Pinpoint the cell where the given text exists, returning its [X, Y] midpoint coordinate. 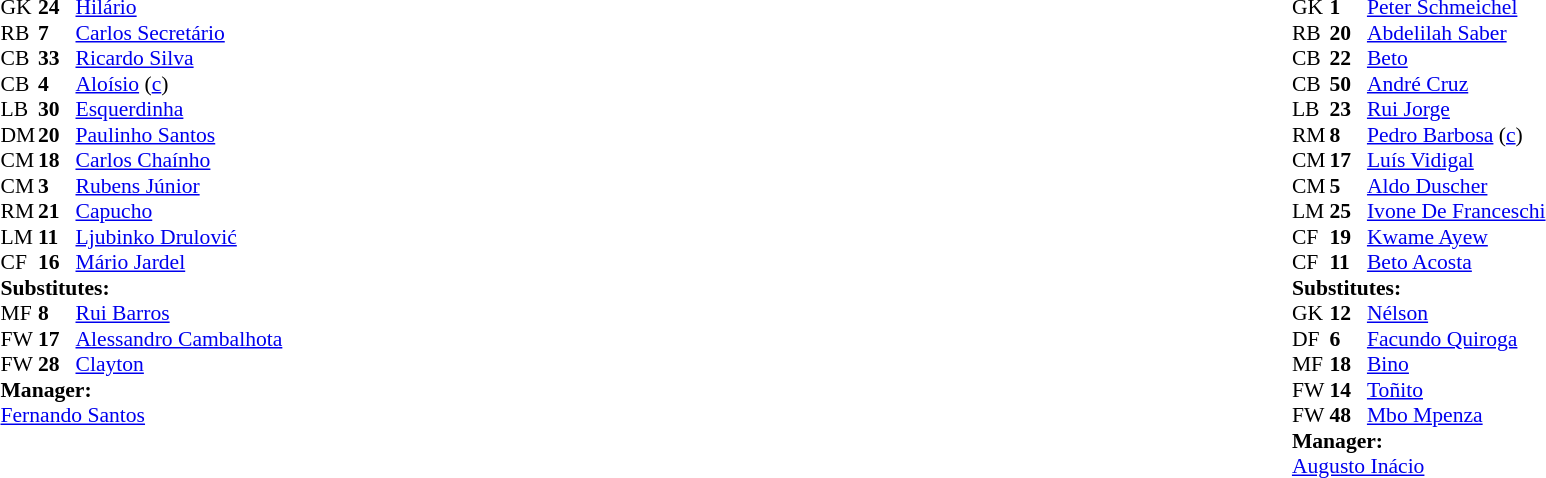
19 [1348, 237]
Beto Acosta [1456, 263]
Rui Barros [180, 313]
Ivone De Franceschi [1456, 211]
Paulinho Santos [180, 135]
21 [57, 211]
23 [1348, 109]
Ricardo Silva [180, 59]
28 [57, 365]
Rui Jorge [1456, 109]
7 [57, 33]
16 [57, 263]
12 [1348, 313]
Bino [1456, 365]
4 [57, 84]
Esquerdinha [180, 109]
Abdelilah Saber [1456, 33]
DM [19, 135]
Alessandro Cambalhota [180, 339]
Luís Vidigal [1456, 161]
6 [1348, 339]
50 [1348, 84]
Pedro Barbosa (c) [1456, 135]
30 [57, 109]
25 [1348, 211]
22 [1348, 59]
3 [57, 186]
Carlos Chaínho [180, 161]
Rubens Júnior [180, 186]
Kwame Ayew [1456, 237]
Toñito [1456, 390]
Capucho [180, 211]
Fernando Santos [141, 415]
Facundo Quiroga [1456, 339]
Carlos Secretário [180, 33]
Aloísio (c) [180, 84]
Mbo Mpenza [1456, 415]
DF [1311, 339]
Mário Jardel [180, 263]
Ljubinko Drulović [180, 237]
Clayton [180, 365]
Beto [1456, 59]
14 [1348, 390]
33 [57, 59]
Nélson [1456, 313]
GK [1311, 313]
5 [1348, 186]
André Cruz [1456, 84]
48 [1348, 415]
Aldo Duscher [1456, 186]
